Determine the (X, Y) coordinate at the center of the cell enclosing the given text.  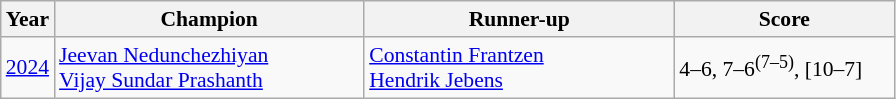
Score (784, 19)
Champion (209, 19)
Jeevan Nedunchezhiyan Vijay Sundar Prashanth (209, 68)
2024 (28, 68)
Runner-up (519, 19)
Year (28, 19)
Constantin Frantzen Hendrik Jebens (519, 68)
4–6, 7–6(7–5), [10–7] (784, 68)
